For the text-containing cell, return its midpoint in [X, Y] coordinate format. 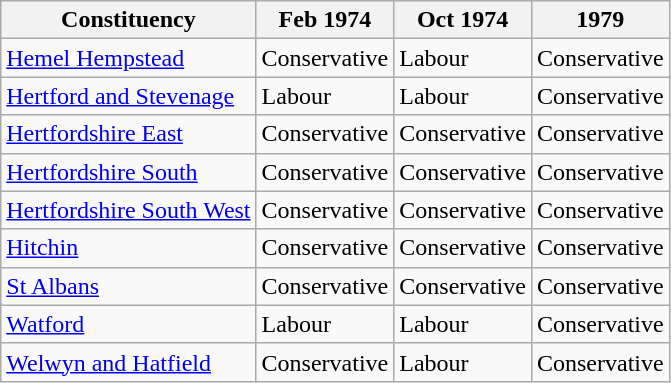
Hertford and Stevenage [128, 96]
St Albans [128, 286]
Hertfordshire South West [128, 210]
Constituency [128, 20]
Hertfordshire East [128, 134]
Welwyn and Hatfield [128, 362]
1979 [600, 20]
Hitchin [128, 248]
Hertfordshire South [128, 172]
Hemel Hempstead [128, 58]
Watford [128, 324]
Feb 1974 [325, 20]
Oct 1974 [463, 20]
